Scan for the cell matching the given text and deliver its (x, y) coordinate at center. 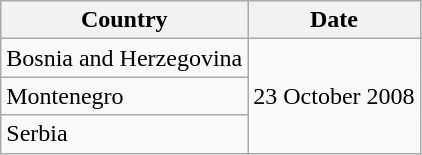
Bosnia and Herzegovina (124, 58)
23 October 2008 (334, 96)
Date (334, 20)
Country (124, 20)
Serbia (124, 134)
Montenegro (124, 96)
